Locate the cell with the specified text and output its [X, Y] center coordinate. 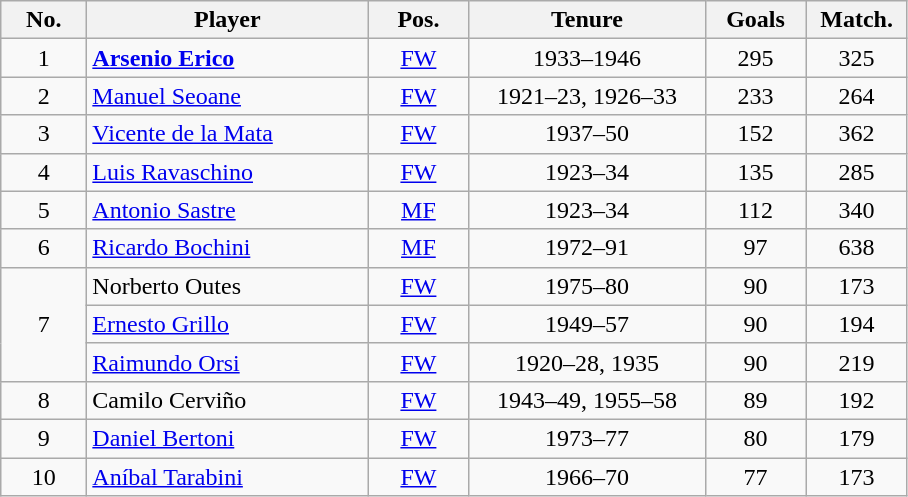
Antonio Sastre [228, 210]
112 [756, 210]
194 [856, 324]
Goals [756, 20]
1949–57 [587, 324]
80 [756, 438]
1921–23, 1926–33 [587, 96]
1933–1946 [587, 58]
Ernesto Grillo [228, 324]
Camilo Cerviño [228, 400]
5 [44, 210]
264 [856, 96]
Aníbal Tarabini [228, 477]
89 [756, 400]
135 [756, 172]
4 [44, 172]
3 [44, 134]
Ricardo Bochini [228, 248]
1973–77 [587, 438]
1975–80 [587, 286]
1937–50 [587, 134]
Luis Ravaschino [228, 172]
77 [756, 477]
8 [44, 400]
Player [228, 20]
10 [44, 477]
9 [44, 438]
179 [856, 438]
638 [856, 248]
Vicente de la Mata [228, 134]
325 [856, 58]
Arsenio Erico [228, 58]
7 [44, 324]
1966–70 [587, 477]
Raimundo Orsi [228, 362]
Norberto Outes [228, 286]
219 [856, 362]
295 [756, 58]
1 [44, 58]
Daniel Bertoni [228, 438]
1972–91 [587, 248]
340 [856, 210]
97 [756, 248]
362 [856, 134]
No. [44, 20]
152 [756, 134]
Manuel Seoane [228, 96]
2 [44, 96]
Tenure [587, 20]
6 [44, 248]
192 [856, 400]
Match. [856, 20]
1943–49, 1955–58 [587, 400]
Pos. [418, 20]
233 [756, 96]
285 [856, 172]
1920–28, 1935 [587, 362]
